Scan for the cell matching the given text and deliver its [X, Y] coordinate at center. 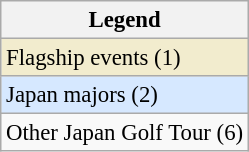
Flagship events (1) [125, 58]
Other Japan Golf Tour (6) [125, 133]
Legend [125, 20]
Japan majors (2) [125, 95]
